Identify which cell holds the provided text, then report its (X, Y) central coordinate. 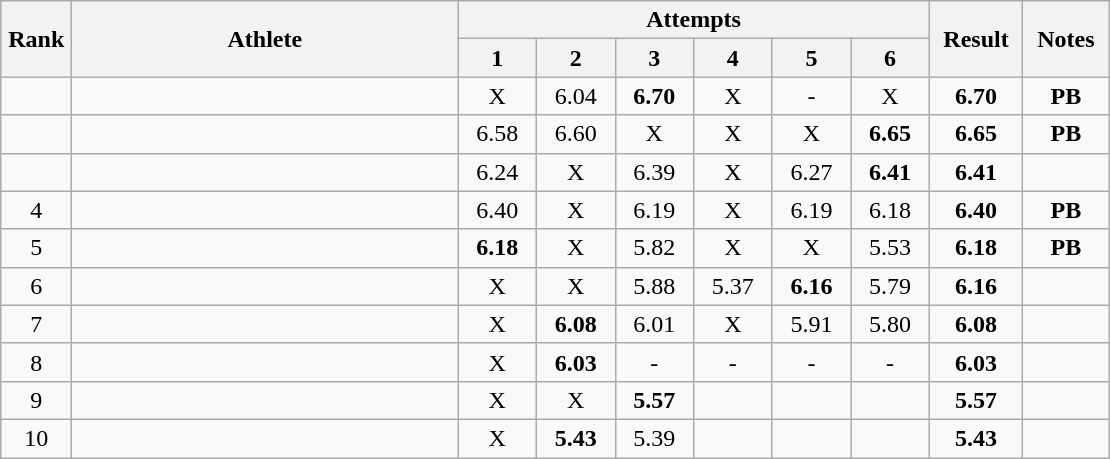
5.53 (890, 248)
6.01 (654, 324)
5.37 (734, 286)
5.79 (890, 286)
6.27 (812, 172)
5.91 (812, 324)
6.58 (498, 134)
7 (36, 324)
5.82 (654, 248)
10 (36, 438)
8 (36, 362)
Rank (36, 39)
6.24 (498, 172)
5.39 (654, 438)
6.04 (576, 96)
6.60 (576, 134)
2 (576, 58)
5.80 (890, 324)
5.88 (654, 286)
6.39 (654, 172)
Athlete (265, 39)
9 (36, 400)
1 (498, 58)
3 (654, 58)
Attempts (694, 20)
Result (976, 39)
Notes (1066, 39)
